Identify which cell holds the provided text, then report its [X, Y] central coordinate. 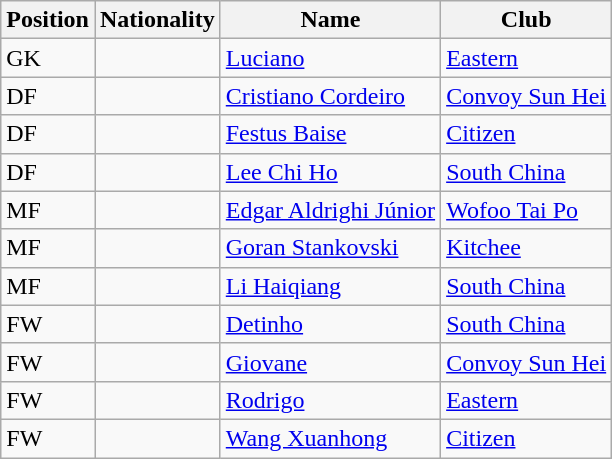
Position [48, 20]
Detinho [330, 324]
GK [48, 58]
Rodrigo [330, 400]
Wang Xuanhong [330, 438]
Festus Baise [330, 134]
Name [330, 20]
Kitchee [526, 248]
Goran Stankovski [330, 248]
Giovane [330, 362]
Edgar Aldrighi Júnior [330, 210]
Club [526, 20]
Nationality [157, 20]
Luciano [330, 58]
Lee Chi Ho [330, 172]
Wofoo Tai Po [526, 210]
Li Haiqiang [330, 286]
Cristiano Cordeiro [330, 96]
